Provide the (x, y) coordinate of the cell's center where the given text is located.  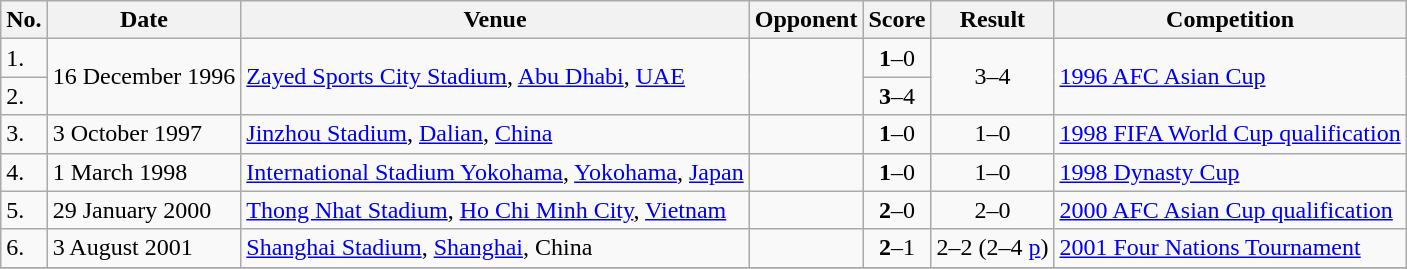
4. (24, 172)
1 March 1998 (144, 172)
Zayed Sports City Stadium, Abu Dhabi, UAE (495, 77)
6. (24, 248)
2001 Four Nations Tournament (1230, 248)
1998 FIFA World Cup qualification (1230, 134)
1998 Dynasty Cup (1230, 172)
No. (24, 20)
2–1 (897, 248)
Result (992, 20)
Shanghai Stadium, Shanghai, China (495, 248)
2. (24, 96)
3 August 2001 (144, 248)
1. (24, 58)
Score (897, 20)
2000 AFC Asian Cup qualification (1230, 210)
Competition (1230, 20)
2–2 (2–4 p) (992, 248)
Venue (495, 20)
29 January 2000 (144, 210)
Thong Nhat Stadium, Ho Chi Minh City, Vietnam (495, 210)
3 October 1997 (144, 134)
Opponent (806, 20)
3. (24, 134)
Date (144, 20)
1996 AFC Asian Cup (1230, 77)
16 December 1996 (144, 77)
Jinzhou Stadium, Dalian, China (495, 134)
International Stadium Yokohama, Yokohama, Japan (495, 172)
5. (24, 210)
